Pinpoint the cell where the given text exists, returning its (X, Y) midpoint coordinate. 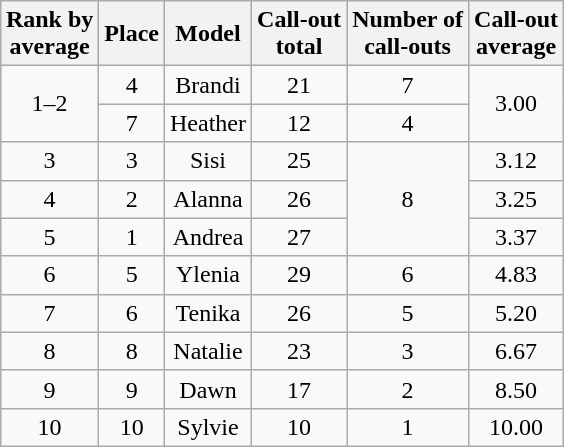
12 (300, 123)
Sisi (208, 161)
5.20 (516, 313)
23 (300, 351)
Heather (208, 123)
8.50 (516, 389)
3.25 (516, 199)
10.00 (516, 427)
17 (300, 389)
Place (132, 34)
21 (300, 85)
Model (208, 34)
Brandi (208, 85)
Dawn (208, 389)
Sylvie (208, 427)
Call-outaverage (516, 34)
Number ofcall-outs (408, 34)
Natalie (208, 351)
Alanna (208, 199)
3.00 (516, 104)
1–2 (49, 104)
3.37 (516, 237)
27 (300, 237)
4.83 (516, 275)
Rank byaverage (49, 34)
Andrea (208, 237)
25 (300, 161)
6.67 (516, 351)
29 (300, 275)
Ylenia (208, 275)
3.12 (516, 161)
Tenika (208, 313)
Call-outtotal (300, 34)
